Output the (X, Y) coordinate of the center of the cell containing the given text.  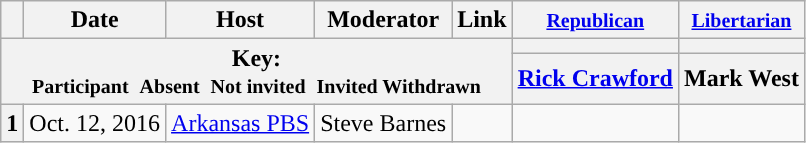
Key: Participant Absent Not invited Invited Withdrawn (256, 72)
Oct. 12, 2016 (95, 123)
Host (240, 20)
Date (95, 20)
Moderator (384, 20)
Link (482, 20)
Steve Barnes (384, 123)
Mark West (741, 78)
1 (12, 123)
Rick Crawford (595, 78)
Arkansas PBS (240, 123)
Republican (595, 20)
Libertarian (741, 20)
